Find where the given text appears and provide that cell's center as (x, y) coordinate. 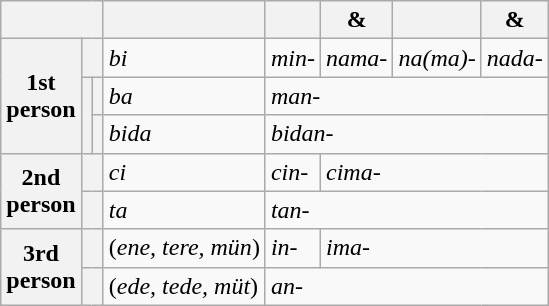
man- (406, 96)
cin- (292, 172)
bida (184, 134)
2ndperson (41, 191)
(ede, tede, müt) (184, 286)
3rdperson (41, 267)
an- (406, 286)
ta (184, 210)
min- (292, 58)
na(ma)- (437, 58)
(ene, tere, mün) (184, 248)
bidan- (406, 134)
ci (184, 172)
tan- (406, 210)
cima- (434, 172)
ima- (434, 248)
1stperson (41, 96)
bi (184, 58)
nada- (514, 58)
in- (292, 248)
nama- (356, 58)
ba (184, 96)
